Locate the cell with the specified text and output its (x, y) center coordinate. 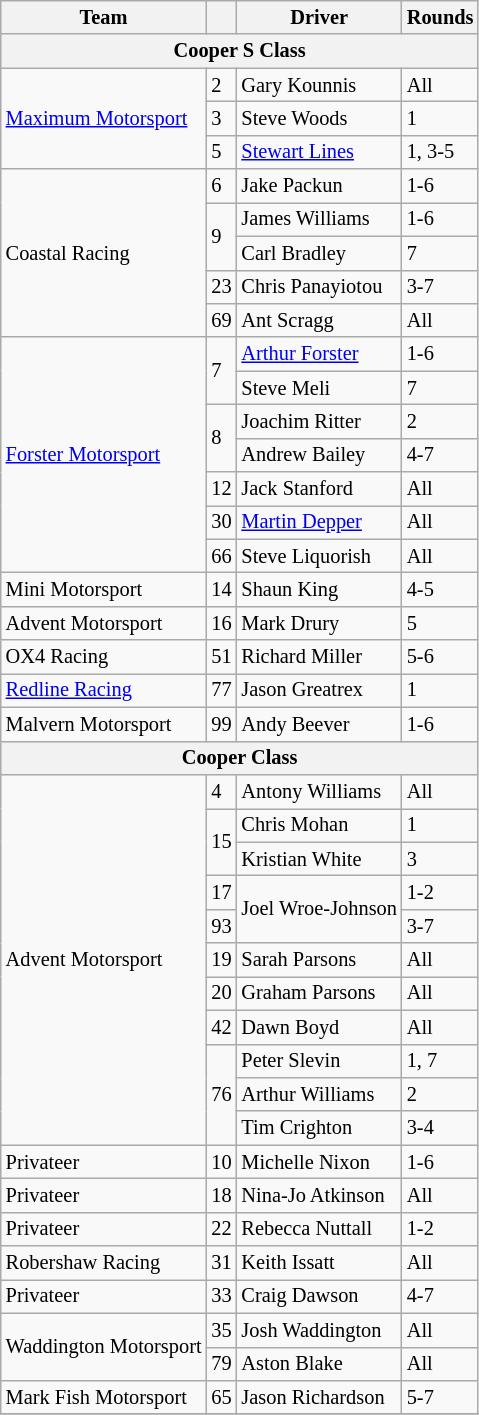
Gary Kounnis (318, 85)
Mini Motorsport (104, 589)
Keith Issatt (318, 1263)
5-6 (440, 657)
30 (221, 522)
77 (221, 690)
Steve Woods (318, 118)
Graham Parsons (318, 993)
Ant Scragg (318, 320)
Andy Beever (318, 724)
Peter Slevin (318, 1061)
OX4 Racing (104, 657)
Cooper S Class (240, 51)
Sarah Parsons (318, 960)
Shaun King (318, 589)
Jack Stanford (318, 489)
Cooper Class (240, 758)
93 (221, 926)
1, 3-5 (440, 152)
5-7 (440, 1397)
Joel Wroe-Johnson (318, 908)
Antony Williams (318, 791)
Jason Richardson (318, 1397)
Martin Depper (318, 522)
Aston Blake (318, 1364)
Malvern Motorsport (104, 724)
Chris Mohan (318, 825)
Steve Liquorish (318, 556)
Redline Racing (104, 690)
10 (221, 1162)
4-5 (440, 589)
Chris Panayiotou (318, 287)
Dawn Boyd (318, 1027)
17 (221, 892)
Maximum Motorsport (104, 118)
79 (221, 1364)
Rounds (440, 17)
Joachim Ritter (318, 421)
18 (221, 1195)
15 (221, 842)
Tim Crighton (318, 1128)
Mark Fish Motorsport (104, 1397)
8 (221, 438)
66 (221, 556)
12 (221, 489)
Driver (318, 17)
23 (221, 287)
Team (104, 17)
20 (221, 993)
Stewart Lines (318, 152)
4 (221, 791)
Josh Waddington (318, 1330)
Forster Motorsport (104, 455)
Michelle Nixon (318, 1162)
Robershaw Racing (104, 1263)
Coastal Racing (104, 253)
9 (221, 236)
Andrew Bailey (318, 455)
99 (221, 724)
22 (221, 1229)
Mark Drury (318, 623)
Craig Dawson (318, 1296)
76 (221, 1094)
Rebecca Nuttall (318, 1229)
16 (221, 623)
42 (221, 1027)
3-4 (440, 1128)
31 (221, 1263)
Jason Greatrex (318, 690)
1, 7 (440, 1061)
Arthur Williams (318, 1094)
19 (221, 960)
Arthur Forster (318, 354)
James Williams (318, 219)
6 (221, 186)
33 (221, 1296)
69 (221, 320)
Jake Packun (318, 186)
Kristian White (318, 859)
Waddington Motorsport (104, 1346)
35 (221, 1330)
Carl Bradley (318, 253)
Nina-Jo Atkinson (318, 1195)
65 (221, 1397)
51 (221, 657)
Steve Meli (318, 388)
Richard Miller (318, 657)
14 (221, 589)
